Provide the [x, y] coordinate of the cell's center where the given text is located.  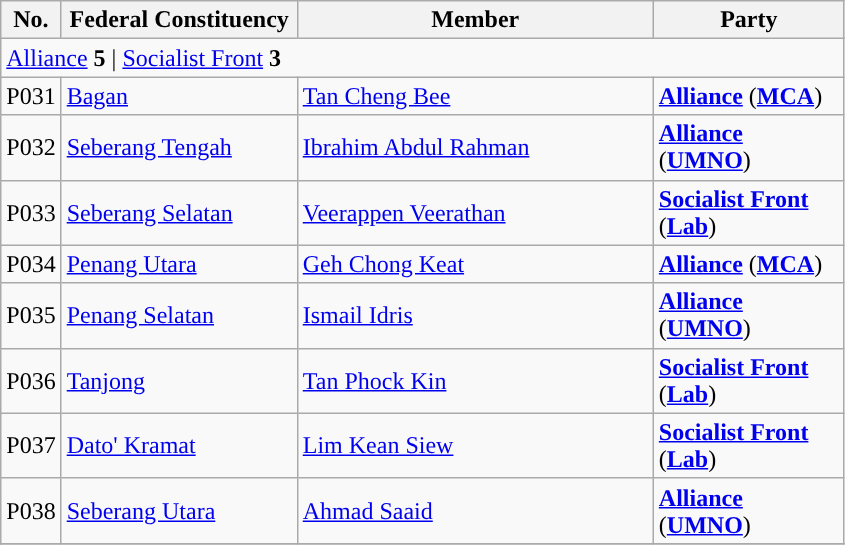
Lim Kean Siew [475, 446]
Tan Phock Kin [475, 380]
Member [475, 20]
Federal Constituency [179, 20]
P031 [31, 96]
P038 [31, 510]
Seberang Utara [179, 510]
Tan Cheng Bee [475, 96]
Bagan [179, 96]
Seberang Selatan [179, 212]
P033 [31, 212]
P036 [31, 380]
Party [748, 20]
Penang Utara [179, 264]
P032 [31, 148]
Dato' Kramat [179, 446]
P034 [31, 264]
Penang Selatan [179, 316]
Alliance 5 | Socialist Front 3 [423, 58]
No. [31, 20]
P037 [31, 446]
Seberang Tengah [179, 148]
Ismail Idris [475, 316]
Ibrahim Abdul Rahman [475, 148]
Geh Chong Keat [475, 264]
P035 [31, 316]
Tanjong [179, 380]
Ahmad Saaid [475, 510]
Veerappen Veerathan [475, 212]
